Scan for the cell matching the given text and deliver its [X, Y] coordinate at center. 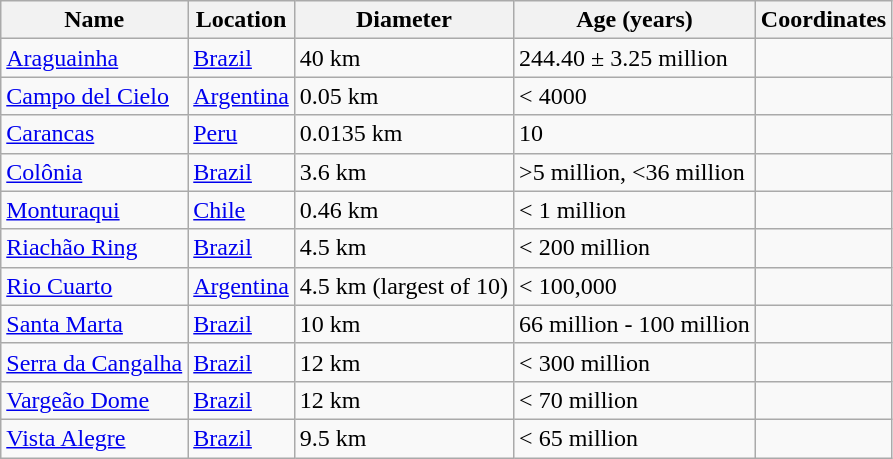
4.5 km [404, 248]
0.05 km [404, 96]
< 65 million [635, 438]
< 100,000 [635, 286]
< 70 million [635, 400]
Peru [242, 134]
Vista Alegre [94, 438]
Chile [242, 210]
Coordinates [823, 20]
>5 million, <36 million [635, 172]
< 200 million [635, 248]
Monturaqui [94, 210]
244.40 ± 3.25 million [635, 58]
0.46 km [404, 210]
Serra da Cangalha [94, 362]
Campo del Cielo [94, 96]
0.0135 km [404, 134]
Diameter [404, 20]
9.5 km [404, 438]
< 1 million [635, 210]
4.5 km (largest of 10) [404, 286]
40 km [404, 58]
66 million - 100 million [635, 324]
Location [242, 20]
< 300 million [635, 362]
3.6 km [404, 172]
Rio Cuarto [94, 286]
Riachão Ring [94, 248]
Santa Marta [94, 324]
< 4000 [635, 96]
10 [635, 134]
Colônia [94, 172]
Age (years) [635, 20]
Vargeão Dome [94, 400]
Carancas [94, 134]
10 km [404, 324]
Name [94, 20]
Araguainha [94, 58]
